For the text-containing cell, return its midpoint in (X, Y) coordinate format. 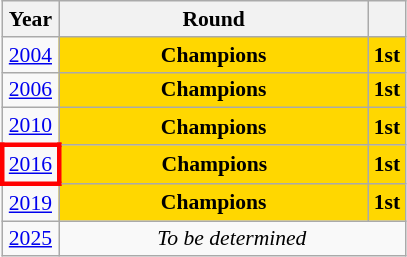
2004 (30, 55)
Year (30, 19)
2016 (30, 164)
To be determined (232, 239)
2006 (30, 90)
Round (214, 19)
2025 (30, 239)
2019 (30, 202)
2010 (30, 126)
